Search for the cell housing the specified text and yield its [x, y] center coordinate. 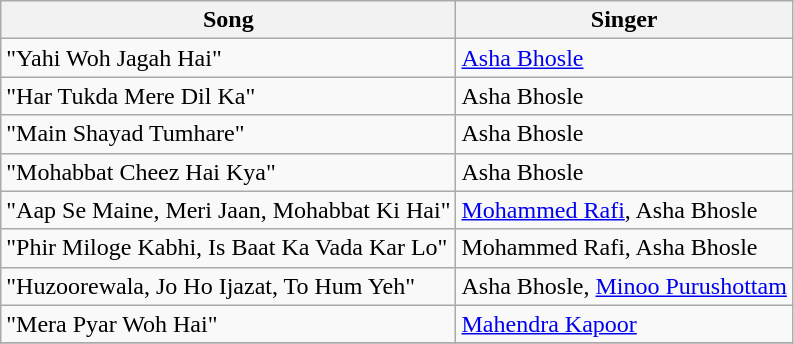
"Mohabbat Cheez Hai Kya" [228, 172]
"Main Shayad Tumhare" [228, 134]
Singer [624, 20]
"Har Tukda Mere Dil Ka" [228, 96]
"Huzoorewala, Jo Ho Ijazat, To Hum Yeh" [228, 286]
Mahendra Kapoor [624, 324]
"Phir Miloge Kabhi, Is Baat Ka Vada Kar Lo" [228, 248]
"Yahi Woh Jagah Hai" [228, 58]
Asha Bhosle, Minoo Purushottam [624, 286]
Song [228, 20]
"Aap Se Maine, Meri Jaan, Mohabbat Ki Hai" [228, 210]
"Mera Pyar Woh Hai" [228, 324]
